Capture the cell that displays the provided text and extract its [X, Y] central coordinate. 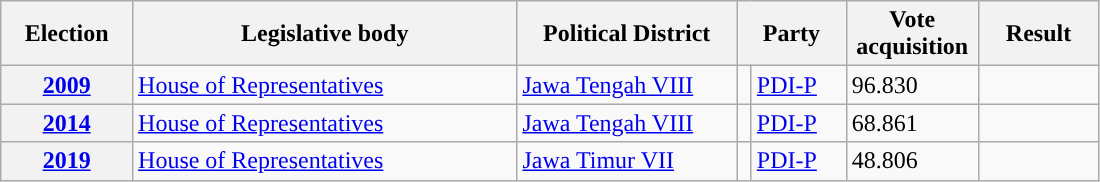
Jawa Timur VII [627, 161]
48.806 [912, 161]
Vote acquisition [912, 34]
Party [792, 34]
Legislative body [325, 34]
2009 [67, 85]
Result [1038, 34]
2014 [67, 123]
96.830 [912, 85]
2019 [67, 161]
Political District [627, 34]
Election [67, 34]
68.861 [912, 123]
